Determine the [X, Y] coordinate at the center of the cell enclosing the given text.  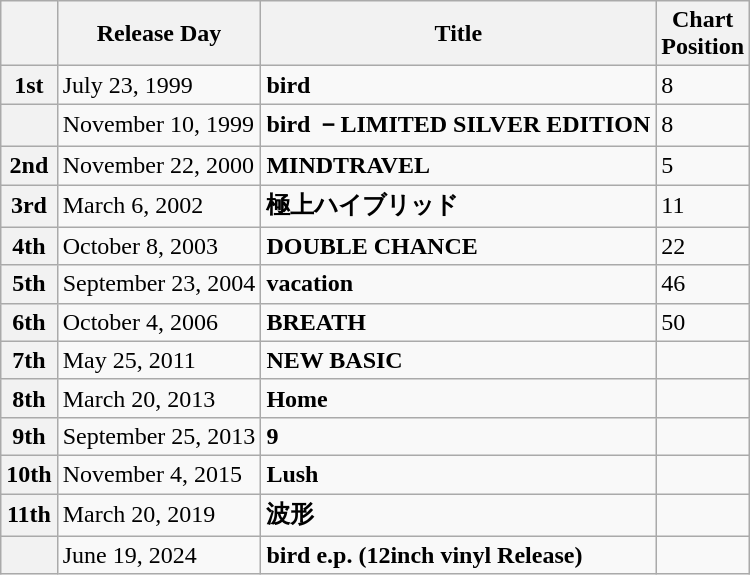
September 23, 2004 [159, 284]
October 4, 2006 [159, 322]
1st [29, 85]
7th [29, 360]
March 20, 2019 [159, 516]
9 [458, 436]
DOUBLE CHANCE [458, 246]
May 25, 2011 [159, 360]
46 [703, 284]
10th [29, 474]
Release Day [159, 34]
March 20, 2013 [159, 398]
6th [29, 322]
波形 [458, 516]
Home [458, 398]
極上ハイブリッド [458, 206]
bird [458, 85]
Title [458, 34]
Chart Position [703, 34]
September 25, 2013 [159, 436]
BREATH [458, 322]
July 23, 1999 [159, 85]
vacation [458, 284]
November 4, 2015 [159, 474]
October 8, 2003 [159, 246]
June 19, 2024 [159, 555]
9th [29, 436]
2nd [29, 165]
bird －LIMITED SILVER EDITION [458, 126]
5 [703, 165]
4th [29, 246]
NEW BASIC [458, 360]
11th [29, 516]
11 [703, 206]
3rd [29, 206]
MINDTRAVEL [458, 165]
5th [29, 284]
8th [29, 398]
November 10, 1999 [159, 126]
50 [703, 322]
bird e.p. (12inch vinyl Release) [458, 555]
22 [703, 246]
November 22, 2000 [159, 165]
March 6, 2002 [159, 206]
Lush [458, 474]
